Search for the cell housing the specified text and yield its (x, y) center coordinate. 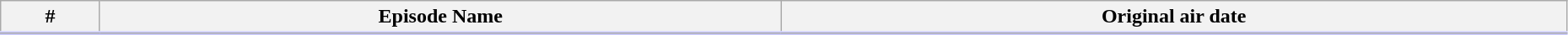
Episode Name (440, 17)
Original air date (1174, 17)
# (51, 17)
